Provide the (x, y) coordinate of the cell's center where the given text is located.  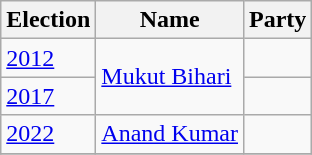
Name (170, 20)
Election (48, 20)
Mukut Bihari (170, 77)
Anand Kumar (170, 134)
Party (278, 20)
2022 (48, 134)
2012 (48, 58)
2017 (48, 96)
